Extract the (X, Y) coordinate from the center of the cell holding the provided text.  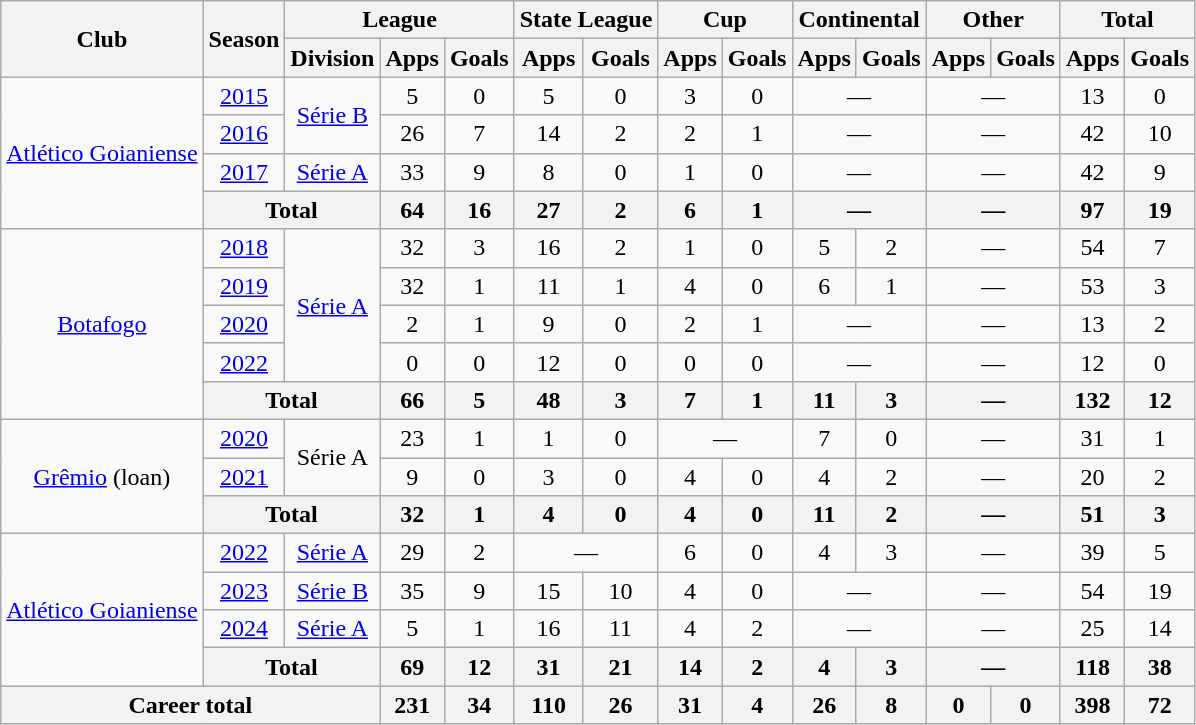
23 (412, 438)
Cup (725, 20)
State League (586, 20)
39 (1092, 553)
110 (548, 705)
2019 (244, 286)
66 (412, 400)
72 (1160, 705)
51 (1092, 515)
35 (412, 591)
2017 (244, 172)
Season (244, 39)
Grêmio (loan) (102, 476)
2015 (244, 96)
2021 (244, 477)
Botafogo (102, 324)
34 (479, 705)
20 (1092, 477)
48 (548, 400)
398 (1092, 705)
118 (1092, 667)
33 (412, 172)
League (400, 20)
2016 (244, 134)
97 (1092, 210)
2023 (244, 591)
64 (412, 210)
132 (1092, 400)
Career total (190, 705)
Other (993, 20)
38 (1160, 667)
21 (620, 667)
Continental (859, 20)
Division (332, 58)
69 (412, 667)
15 (548, 591)
2018 (244, 248)
29 (412, 553)
231 (412, 705)
53 (1092, 286)
25 (1092, 629)
Club (102, 39)
2024 (244, 629)
27 (548, 210)
